Capture the cell that displays the provided text and extract its [x, y] central coordinate. 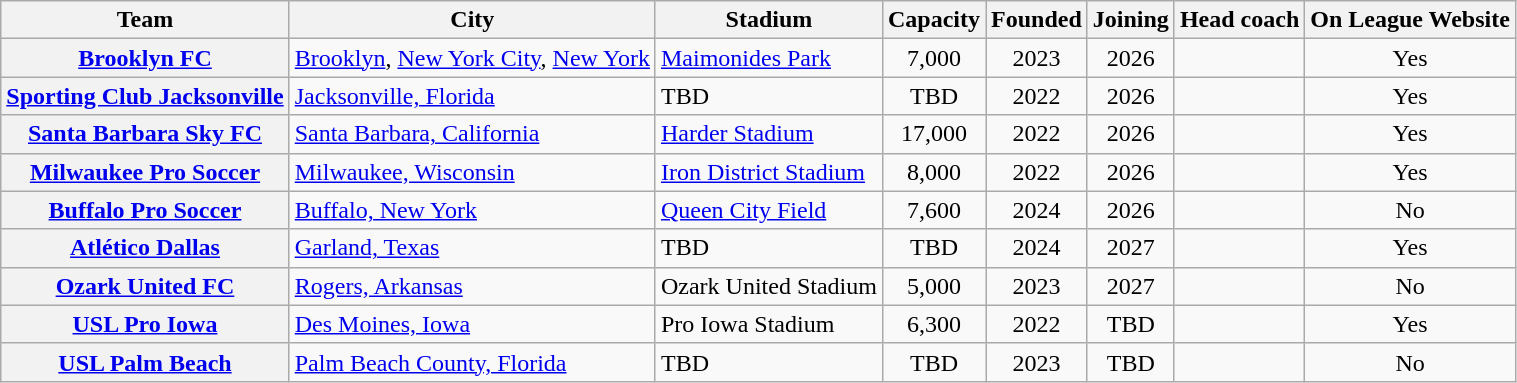
Founded [1037, 20]
6,300 [934, 324]
USL Pro Iowa [145, 324]
Brooklyn FC [145, 58]
Maimonides Park [768, 58]
On League Website [1410, 20]
Santa Barbara Sky FC [145, 134]
17,000 [934, 134]
Garland, Texas [472, 248]
Milwaukee Pro Soccer [145, 172]
Capacity [934, 20]
7,600 [934, 210]
Jacksonville, Florida [472, 96]
Stadium [768, 20]
Brooklyn, New York City, New York [472, 58]
Iron District Stadium [768, 172]
Buffalo Pro Soccer [145, 210]
USL Palm Beach [145, 362]
Queen City Field [768, 210]
Santa Barbara, California [472, 134]
Ozark United FC [145, 286]
City [472, 20]
Pro Iowa Stadium [768, 324]
Ozark United Stadium [768, 286]
7,000 [934, 58]
Atlético Dallas [145, 248]
Harder Stadium [768, 134]
Milwaukee, Wisconsin [472, 172]
Team [145, 20]
Palm Beach County, Florida [472, 362]
5,000 [934, 286]
Rogers, Arkansas [472, 286]
8,000 [934, 172]
Sporting Club Jacksonville [145, 96]
Buffalo, New York [472, 210]
Head coach [1239, 20]
Des Moines, Iowa [472, 324]
Joining [1130, 20]
